Pinpoint the cell where the given text exists, returning its (X, Y) midpoint coordinate. 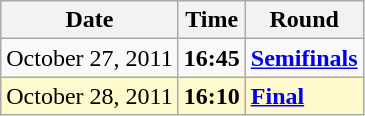
Date (90, 20)
Semifinals (304, 58)
Time (212, 20)
Round (304, 20)
16:45 (212, 58)
October 28, 2011 (90, 96)
16:10 (212, 96)
Final (304, 96)
October 27, 2011 (90, 58)
